Locate the cell with the specified text and output its (X, Y) center coordinate. 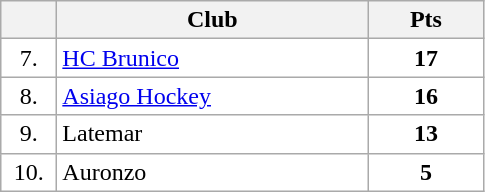
16 (426, 96)
5 (426, 172)
HC Brunico (212, 58)
Auronzo (212, 172)
10. (29, 172)
Pts (426, 20)
8. (29, 96)
Club (212, 20)
9. (29, 134)
17 (426, 58)
13 (426, 134)
Asiago Hockey (212, 96)
7. (29, 58)
Latemar (212, 134)
